Search for the cell housing the specified text and yield its [x, y] center coordinate. 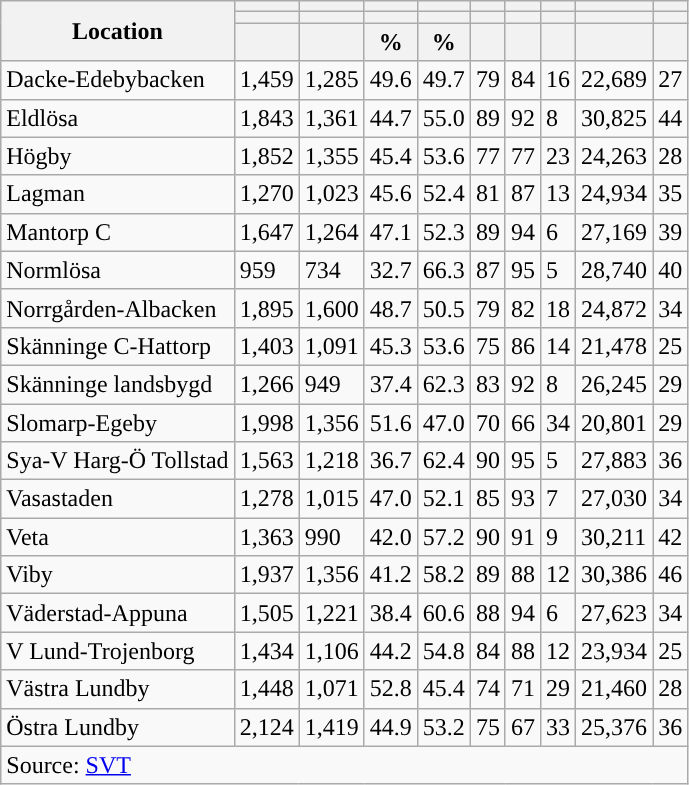
30,825 [614, 118]
26,245 [614, 384]
36.7 [390, 461]
Vasastaden [118, 499]
81 [488, 194]
44 [670, 118]
1,091 [332, 346]
50.5 [444, 308]
52.1 [444, 499]
24,872 [614, 308]
1,361 [332, 118]
1,563 [266, 461]
1,106 [332, 651]
Norrgården-Albacken [118, 308]
1,218 [332, 461]
959 [266, 270]
46 [670, 575]
23 [558, 156]
21,478 [614, 346]
Skänninge C-Hattorp [118, 346]
24,934 [614, 194]
44.2 [390, 651]
28,740 [614, 270]
52.3 [444, 232]
Slomarp-Egeby [118, 423]
44.7 [390, 118]
9 [558, 537]
62.4 [444, 461]
1,270 [266, 194]
41.2 [390, 575]
38.4 [390, 613]
18 [558, 308]
27,883 [614, 461]
949 [332, 384]
42 [670, 537]
Västra Lundby [118, 689]
57.2 [444, 537]
Högby [118, 156]
Source: SVT [344, 765]
Normlösa [118, 270]
Sya-V Harg-Ö Tollstad [118, 461]
1,434 [266, 651]
V Lund-Trojenborg [118, 651]
1,403 [266, 346]
1,221 [332, 613]
734 [332, 270]
91 [522, 537]
1,355 [332, 156]
42.0 [390, 537]
22,689 [614, 80]
83 [488, 384]
70 [488, 423]
Mantorp C [118, 232]
45.6 [390, 194]
86 [522, 346]
1,264 [332, 232]
Viby [118, 575]
30,211 [614, 537]
Östra Lundby [118, 727]
54.8 [444, 651]
27,030 [614, 499]
1,459 [266, 80]
35 [670, 194]
27,169 [614, 232]
Eldlösa [118, 118]
1,363 [266, 537]
1,448 [266, 689]
1,419 [332, 727]
82 [522, 308]
51.6 [390, 423]
1,998 [266, 423]
48.7 [390, 308]
1,023 [332, 194]
40 [670, 270]
1,852 [266, 156]
52.8 [390, 689]
1,647 [266, 232]
53.2 [444, 727]
33 [558, 727]
45.3 [390, 346]
24,263 [614, 156]
13 [558, 194]
32.7 [390, 270]
47.1 [390, 232]
1,505 [266, 613]
30,386 [614, 575]
21,460 [614, 689]
Väderstad-Appuna [118, 613]
44.9 [390, 727]
55.0 [444, 118]
Skänninge landsbygd [118, 384]
1,266 [266, 384]
1,895 [266, 308]
37.4 [390, 384]
58.2 [444, 575]
1,015 [332, 499]
23,934 [614, 651]
52.4 [444, 194]
Veta [118, 537]
990 [332, 537]
74 [488, 689]
71 [522, 689]
62.3 [444, 384]
16 [558, 80]
60.6 [444, 613]
1,600 [332, 308]
67 [522, 727]
Lagman [118, 194]
1,071 [332, 689]
49.7 [444, 80]
2,124 [266, 727]
Dacke-Edebybacken [118, 80]
Location [118, 31]
49.6 [390, 80]
85 [488, 499]
20,801 [614, 423]
14 [558, 346]
39 [670, 232]
93 [522, 499]
27,623 [614, 613]
1,285 [332, 80]
27 [670, 80]
25,376 [614, 727]
66.3 [444, 270]
7 [558, 499]
1,843 [266, 118]
1,278 [266, 499]
66 [522, 423]
1,937 [266, 575]
